Identify which cell holds the provided text, then report its [X, Y] central coordinate. 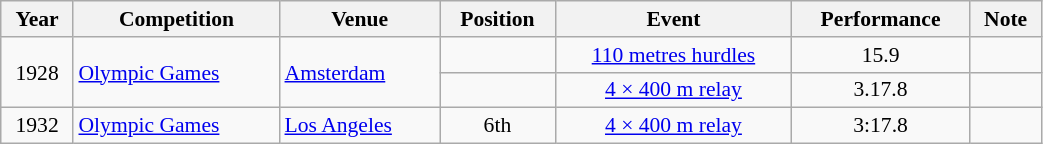
Competition [176, 19]
1932 [38, 126]
6th [498, 126]
15.9 [880, 55]
1928 [38, 72]
3.17.8 [880, 90]
110 metres hurdles [674, 55]
Performance [880, 19]
Note [1006, 19]
Venue [359, 19]
3:17.8 [880, 126]
Event [674, 19]
Year [38, 19]
Amsterdam [359, 72]
Position [498, 19]
Los Angeles [359, 126]
